Identify which cell holds the provided text, then report its (X, Y) central coordinate. 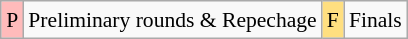
F (333, 20)
Finals (376, 20)
Preliminary rounds & Repechage (172, 20)
P (12, 20)
